Capture the cell that displays the provided text and extract its [x, y] central coordinate. 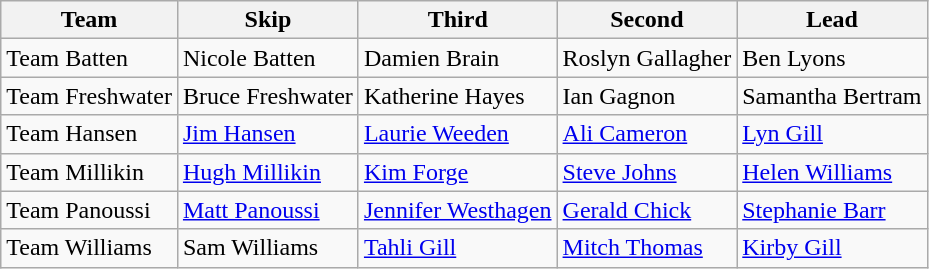
Skip [268, 20]
Jim Hansen [268, 134]
Roslyn Gallagher [647, 58]
Laurie Weeden [458, 134]
Bruce Freshwater [268, 96]
Lead [832, 20]
Third [458, 20]
Ali Cameron [647, 134]
Steve Johns [647, 172]
Matt Panoussi [268, 210]
Jennifer Westhagen [458, 210]
Team Millikin [90, 172]
Ben Lyons [832, 58]
Hugh Millikin [268, 172]
Kirby Gill [832, 248]
Team Williams [90, 248]
Team Hansen [90, 134]
Helen Williams [832, 172]
Sam Williams [268, 248]
Nicole Batten [268, 58]
Gerald Chick [647, 210]
Samantha Bertram [832, 96]
Team Freshwater [90, 96]
Mitch Thomas [647, 248]
Team Batten [90, 58]
Lyn Gill [832, 134]
Tahli Gill [458, 248]
Team [90, 20]
Ian Gagnon [647, 96]
Damien Brain [458, 58]
Stephanie Barr [832, 210]
Team Panoussi [90, 210]
Katherine Hayes [458, 96]
Second [647, 20]
Kim Forge [458, 172]
